Output the [x, y] coordinate of the center of the cell containing the given text.  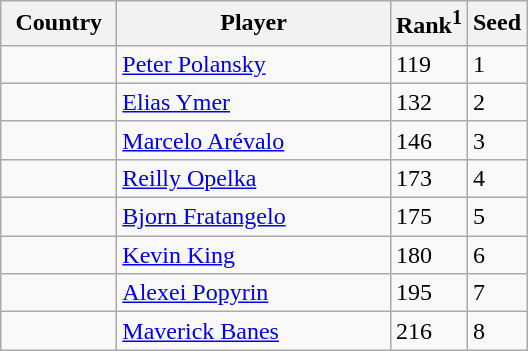
4 [496, 178]
Seed [496, 24]
Alexei Popyrin [254, 293]
146 [428, 140]
195 [428, 293]
119 [428, 64]
8 [496, 331]
Maverick Banes [254, 331]
Player [254, 24]
7 [496, 293]
1 [496, 64]
216 [428, 331]
175 [428, 217]
Peter Polansky [254, 64]
180 [428, 255]
Bjorn Fratangelo [254, 217]
Elias Ymer [254, 102]
132 [428, 102]
173 [428, 178]
3 [496, 140]
6 [496, 255]
Reilly Opelka [254, 178]
Rank1 [428, 24]
Country [59, 24]
5 [496, 217]
2 [496, 102]
Kevin King [254, 255]
Marcelo Arévalo [254, 140]
